Pinpoint the cell where the given text exists, returning its [x, y] midpoint coordinate. 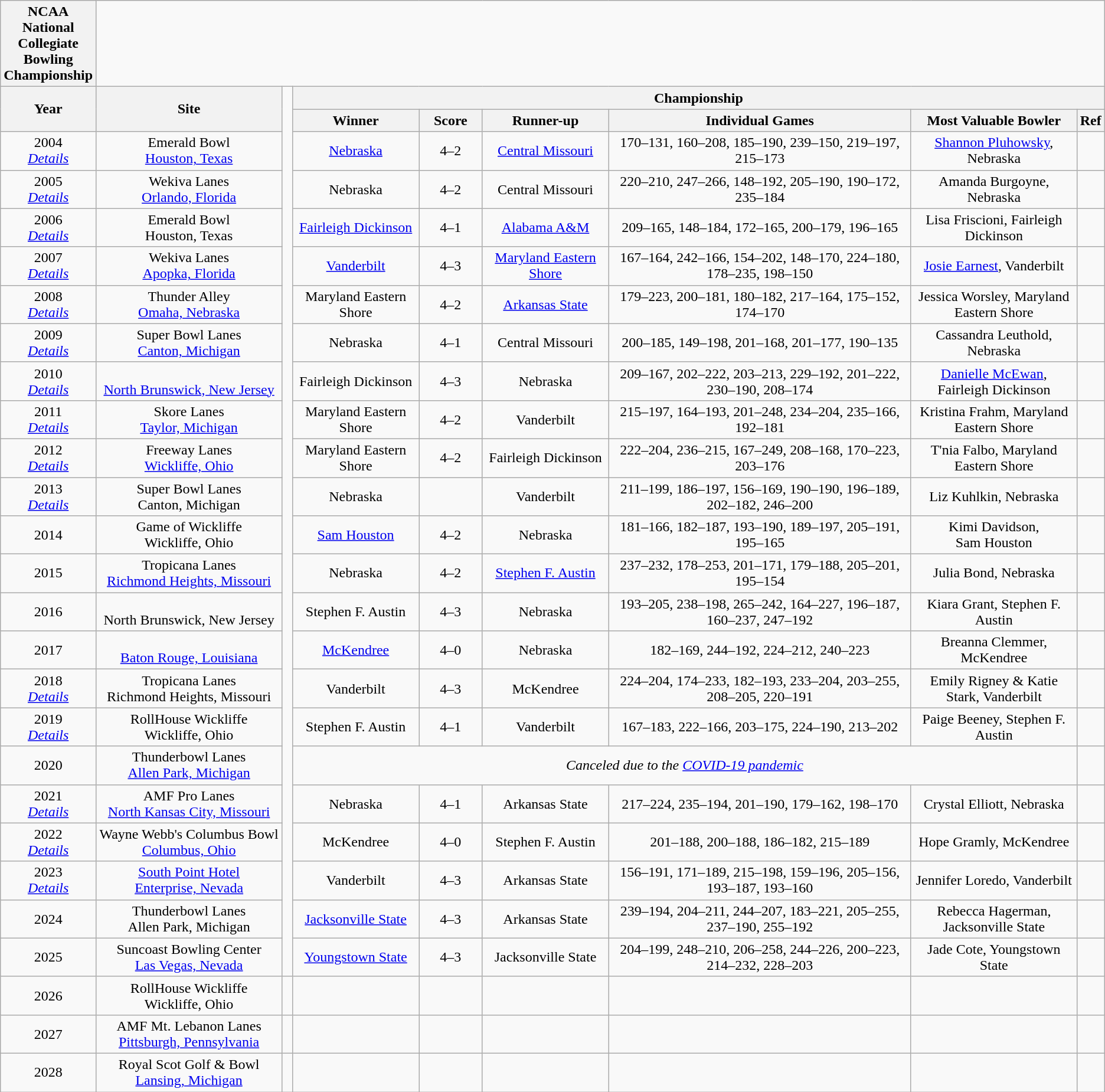
Royal Scot Golf & BowlLansing, Michigan [189, 1072]
Breanna Clemmer, McKendree [994, 650]
Game of WickliffeWickliffe, Ohio [189, 535]
Ref [1091, 120]
Danielle McEwan, Fairleigh Dickinson [994, 381]
Kristina Frahm, Maryland Eastern Shore [994, 419]
2006 Details [48, 228]
Crystal Elliott, Nebraska [994, 804]
Shannon Pluhowsky, Nebraska [994, 151]
Kimi Davidson,Sam Houston [994, 535]
Josie Earnest, Vanderbilt [994, 266]
Emily Rigney & Katie Stark, Vanderbilt [994, 688]
2012 Details [48, 458]
2021 Details [48, 804]
2014 [48, 535]
156–191, 171–189, 215–198, 159–196, 205–156, 193–187, 193–160 [760, 881]
AMF Mt. Lebanon LanesPittsburgh, Pennsylvania [189, 1034]
167–183, 222–166, 203–175, 224–190, 213–202 [760, 727]
2005 Details [48, 189]
Jennifer Loredo, Vanderbilt [994, 881]
South Point HotelEnterprise, Nevada [189, 881]
Kiara Grant, Stephen F. Austin [994, 612]
Baton Rouge, Louisiana [189, 650]
237–232, 178–253, 201–171, 179–188, 205–201, 195–154 [760, 574]
2027 [48, 1034]
2015 [48, 574]
Year [48, 109]
Hope Gramly, McKendree [994, 842]
Runner-up [545, 120]
Wayne Webb's Columbus BowlColumbus, Ohio [189, 842]
NCAA National Collegiate Bowling Championship [48, 44]
Thunder AlleyOmaha, Nebraska [189, 305]
2004 Details [48, 151]
217–224, 235–194, 201–190, 179–162, 198–170 [760, 804]
Freeway LanesWickliffe, Ohio [189, 458]
2025 [48, 957]
222–204, 236–215, 167–249, 208–168, 170–223, 203–176 [760, 458]
Amanda Burgoyne, Nebraska [994, 189]
179–223, 200–181, 180–182, 217–164, 175–152, 174–170 [760, 305]
211–199, 186–197, 156–169, 190–190, 196–189, 202–182, 246–200 [760, 496]
Individual Games [760, 120]
2023 Details [48, 881]
AMF Pro LanesNorth Kansas City, Missouri [189, 804]
Cassandra Leuthold, Nebraska [994, 342]
Jade Cote, Youngstown State [994, 957]
181–166, 182–187, 193–190, 189–197, 205–191, 195–165 [760, 535]
Liz Kuhlkin, Nebraska [994, 496]
170–131, 160–208, 185–190, 239–150, 219–197, 215–173 [760, 151]
2019 Details [48, 727]
2022 Details [48, 842]
Winner [355, 120]
2008 Details [48, 305]
2020 [48, 765]
193–205, 238–198, 265–242, 164–227, 196–187, 160–237, 247–192 [760, 612]
2016 [48, 612]
Lisa Friscioni, Fairleigh Dickinson [994, 228]
2018 Details [48, 688]
2024 [48, 918]
200–185, 149–198, 201–168, 201–177, 190–135 [760, 342]
201–188, 200–188, 186–182, 215–189 [760, 842]
Score [451, 120]
239–194, 204–211, 244–207, 183–221, 205–255, 237–190, 255–192 [760, 918]
Jessica Worsley, Maryland Eastern Shore [994, 305]
Site [189, 109]
Julia Bond, Nebraska [994, 574]
Championship [698, 98]
224–204, 174–233, 182–193, 233–204, 203–255, 208–205, 220–191 [760, 688]
Youngstown State [355, 957]
Most Valuable Bowler [994, 120]
209–165, 148–184, 172–165, 200–179, 196–165 [760, 228]
2028 [48, 1072]
2009 Details [48, 342]
167–164, 242–166, 154–202, 148–170, 224–180, 178–235, 198–150 [760, 266]
Canceled due to the COVID-19 pandemic [685, 765]
2010 Details [48, 381]
2011 Details [48, 419]
182–169, 244–192, 224–212, 240–223 [760, 650]
2007 Details [48, 266]
2013 Details [48, 496]
Wekiva LanesApopka, Florida [189, 266]
Suncoast Bowling CenterLas Vegas, Nevada [189, 957]
Sam Houston [355, 535]
Wekiva LanesOrlando, Florida [189, 189]
T'nia Falbo, Maryland Eastern Shore [994, 458]
Skore LanesTaylor, Michigan [189, 419]
215–197, 164–193, 201–248, 234–204, 235–166, 192–181 [760, 419]
209–167, 202–222, 203–213, 229–192, 201–222, 230–190, 208–174 [760, 381]
Alabama A&M [545, 228]
204–199, 248–210, 206–258, 244–226, 200–223, 214–232, 228–203 [760, 957]
Rebecca Hagerman, Jacksonville State [994, 918]
2026 [48, 995]
Paige Beeney, Stephen F. Austin [994, 727]
220–210, 247–266, 148–192, 205–190, 190–172, 235–184 [760, 189]
2017 [48, 650]
